For the text-containing cell, return its midpoint in [x, y] coordinate format. 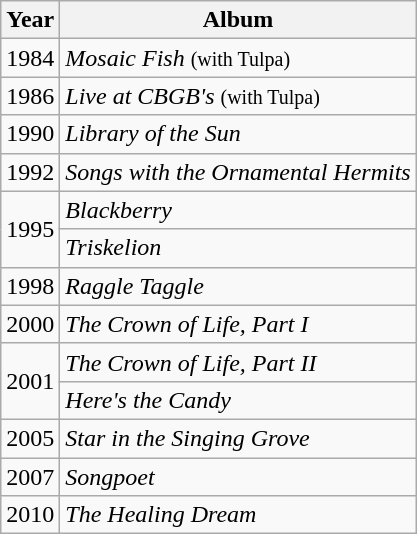
1986 [30, 96]
Triskelion [238, 248]
The Crown of Life, Part I [238, 324]
Songs with the Ornamental Hermits [238, 172]
1990 [30, 134]
Year [30, 20]
Songpoet [238, 477]
2000 [30, 324]
Library of the Sun [238, 134]
Here's the Candy [238, 400]
1992 [30, 172]
Live at CBGB's (with Tulpa) [238, 96]
The Healing Dream [238, 515]
1984 [30, 58]
2005 [30, 438]
2001 [30, 381]
2010 [30, 515]
Mosaic Fish (with Tulpa) [238, 58]
1995 [30, 229]
Blackberry [238, 210]
Star in the Singing Grove [238, 438]
1998 [30, 286]
Album [238, 20]
2007 [30, 477]
Raggle Taggle [238, 286]
The Crown of Life, Part II [238, 362]
